Provide the (x, y) coordinate of the cell's center where the given text is located.  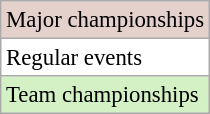
Regular events (106, 58)
Team championships (106, 95)
Major championships (106, 20)
